From the cell containing the given text, extract its center point as [X, Y] coordinate. 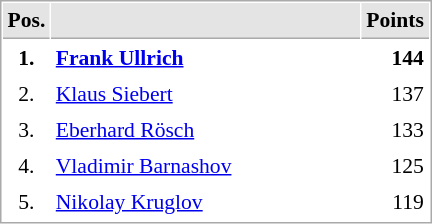
Vladimir Barnashov [206, 165]
4. [26, 165]
2. [26, 93]
Points [396, 21]
Eberhard Rösch [206, 129]
3. [26, 129]
1. [26, 57]
137 [396, 93]
144 [396, 57]
5. [26, 201]
Nikolay Kruglov [206, 201]
Frank Ullrich [206, 57]
133 [396, 129]
119 [396, 201]
Pos. [26, 21]
125 [396, 165]
Klaus Siebert [206, 93]
